Return the (x, y) coordinate for the center point of the cell that contains the specified text.  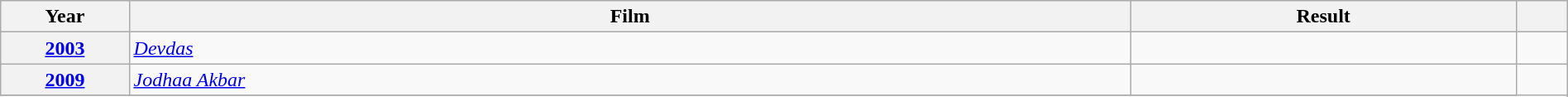
Devdas (630, 48)
Jodhaa Akbar (630, 80)
Film (630, 17)
Result (1323, 17)
2009 (65, 80)
2003 (65, 48)
Year (65, 17)
